Scan for the cell matching the given text and deliver its [x, y] coordinate at center. 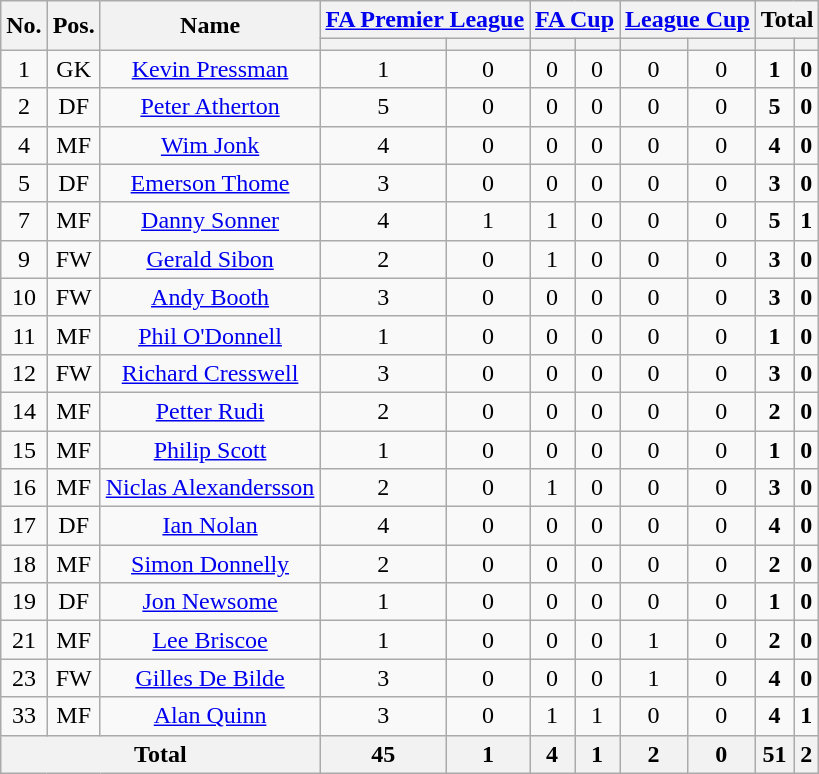
Danny Sonner [210, 221]
15 [24, 449]
Gilles De Bilde [210, 678]
Wim Jonk [210, 145]
Peter Atherton [210, 107]
Richard Cresswell [210, 373]
7 [24, 221]
9 [24, 259]
19 [24, 602]
10 [24, 297]
Petter Rudi [210, 411]
21 [24, 640]
Kevin Pressman [210, 69]
Phil O'Donnell [210, 335]
Philip Scott [210, 449]
Name [210, 26]
Gerald Sibon [210, 259]
Simon Donnelly [210, 564]
16 [24, 488]
23 [24, 678]
Jon Newsome [210, 602]
Niclas Alexandersson [210, 488]
Lee Briscoe [210, 640]
Andy Booth [210, 297]
Ian Nolan [210, 526]
Emerson Thome [210, 183]
FA Cup [575, 20]
11 [24, 335]
Pos. [74, 26]
No. [24, 26]
17 [24, 526]
18 [24, 564]
Alan Quinn [210, 716]
51 [774, 754]
33 [24, 716]
GK [74, 69]
League Cup [688, 20]
45 [383, 754]
FA Premier League [425, 20]
14 [24, 411]
12 [24, 373]
